Provide the (X, Y) coordinate of the cell's center where the given text is located.  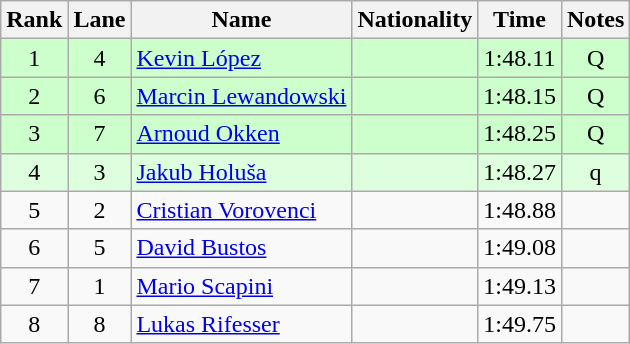
Name (242, 20)
Nationality (415, 20)
Rank (34, 20)
David Bustos (242, 248)
1:48.15 (520, 96)
1:48.25 (520, 134)
Notes (595, 20)
Mario Scapini (242, 286)
Jakub Holuša (242, 172)
q (595, 172)
1:48.88 (520, 210)
Time (520, 20)
Marcin Lewandowski (242, 96)
1:48.27 (520, 172)
Arnoud Okken (242, 134)
1:49.08 (520, 248)
Lukas Rifesser (242, 324)
Kevin López (242, 58)
1:49.13 (520, 286)
1:48.11 (520, 58)
Cristian Vorovenci (242, 210)
1:49.75 (520, 324)
Lane (100, 20)
